Pinpoint the cell where the given text exists, returning its (X, Y) midpoint coordinate. 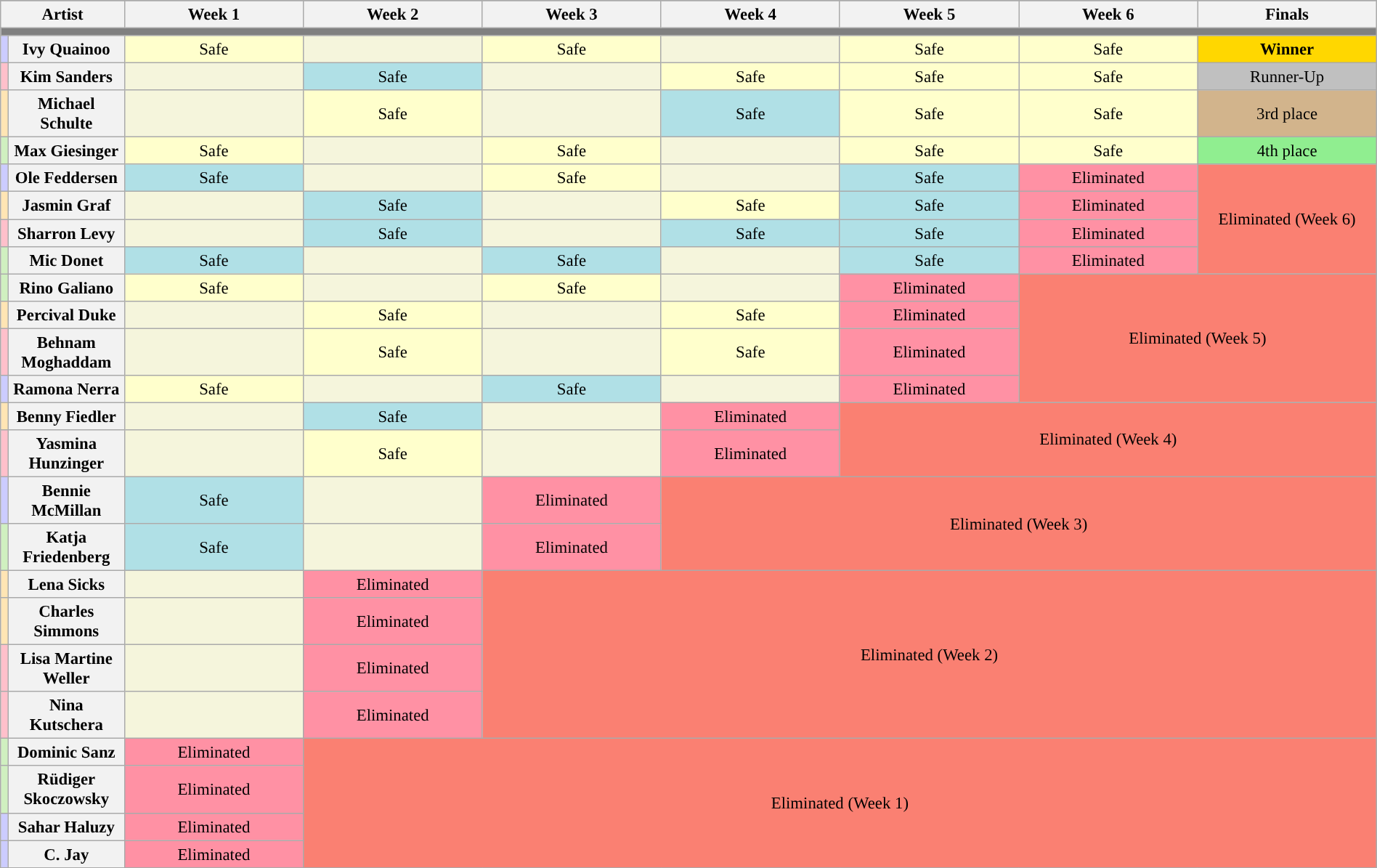
Eliminated (Week 6) (1287, 219)
Eliminated (Week 1) (840, 803)
Eliminated (Week 3) (1018, 523)
Week 2 (393, 15)
Sharron Levy (66, 233)
3rd place (1287, 113)
Yasmina Hunzinger (66, 453)
Week 1 (214, 15)
Eliminated (Week 4) (1108, 439)
Percival Duke (66, 315)
Rüdiger Skoczowsky (66, 790)
Eliminated (Week 2) (930, 655)
4th place (1287, 151)
Week 6 (1108, 15)
Eliminated (Week 5) (1198, 338)
Kim Sanders (66, 77)
Max Giesinger (66, 151)
Michael Schulte (66, 113)
Week 5 (929, 15)
Behnam Moghaddam (66, 352)
Ivy Quainoo (66, 49)
Winner (1287, 49)
Lena Sicks (66, 585)
Benny Fiedler (66, 416)
Runner-Up (1287, 77)
Mic Donet (66, 260)
Rino Galiano (66, 288)
Finals (1287, 15)
Ramona Nerra (66, 389)
Katja Friedenberg (66, 548)
Artist (62, 15)
Week 4 (750, 15)
C. Jay (66, 854)
Bennie McMillan (66, 500)
Week 3 (572, 15)
Nina Kutschera (66, 715)
Lisa Martine Weller (66, 668)
Charles Simmons (66, 622)
Dominic Sanz (66, 753)
Jasmin Graf (66, 206)
Sahar Haluzy (66, 827)
Ole Feddersen (66, 178)
